Determine the (x, y) coordinate at the center of the cell enclosing the given text.  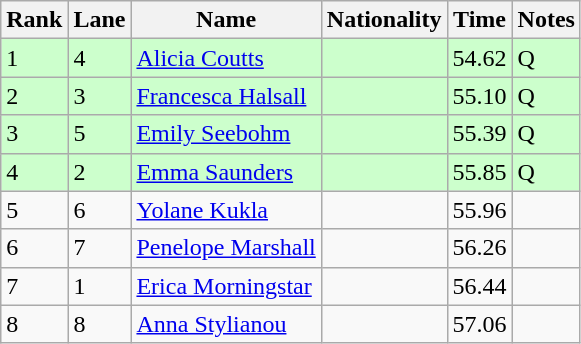
Rank (34, 20)
Lane (100, 20)
55.85 (480, 172)
54.62 (480, 58)
Nationality (384, 20)
Francesca Halsall (226, 96)
55.96 (480, 210)
Emma Saunders (226, 172)
Erica Morningstar (226, 286)
57.06 (480, 324)
Anna Stylianou (226, 324)
Penelope Marshall (226, 248)
Name (226, 20)
55.10 (480, 96)
Time (480, 20)
Notes (546, 20)
55.39 (480, 134)
56.26 (480, 248)
Alicia Coutts (226, 58)
Emily Seebohm (226, 134)
56.44 (480, 286)
Yolane Kukla (226, 210)
